Find where the given text appears and provide that cell's center as [X, Y] coordinate. 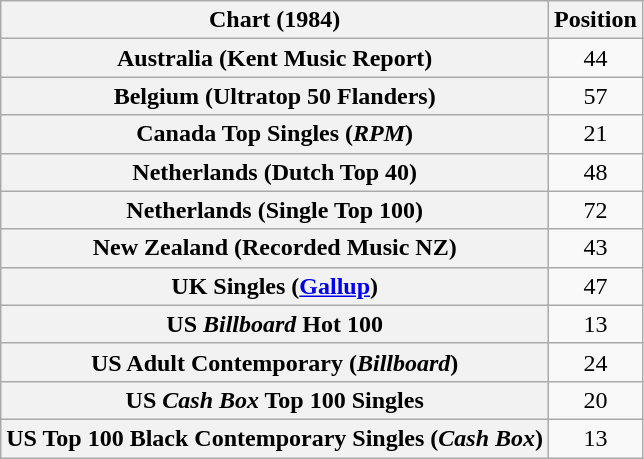
Chart (1984) [275, 20]
US Top 100 Black Contemporary Singles (Cash Box) [275, 438]
24 [596, 362]
Belgium (Ultratop 50 Flanders) [275, 96]
72 [596, 210]
Position [596, 20]
20 [596, 400]
48 [596, 172]
Netherlands (Single Top 100) [275, 210]
44 [596, 58]
US Billboard Hot 100 [275, 324]
UK Singles (Gallup) [275, 286]
Australia (Kent Music Report) [275, 58]
Netherlands (Dutch Top 40) [275, 172]
47 [596, 286]
US Adult Contemporary (Billboard) [275, 362]
21 [596, 134]
New Zealand (Recorded Music NZ) [275, 248]
Canada Top Singles (RPM) [275, 134]
57 [596, 96]
43 [596, 248]
US Cash Box Top 100 Singles [275, 400]
